From the cell containing the given text, extract its center point as (X, Y) coordinate. 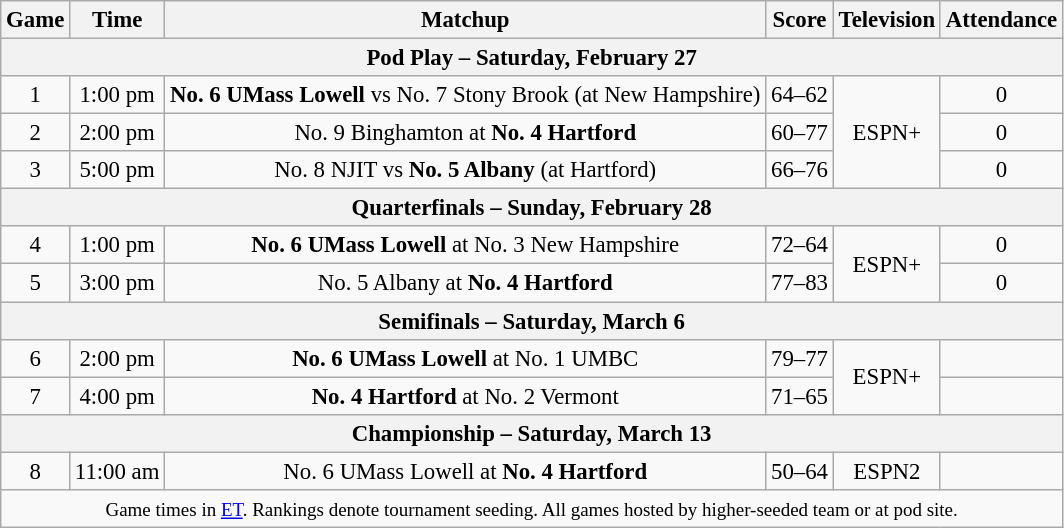
72–64 (800, 245)
4:00 pm (118, 396)
Matchup (466, 20)
Championship – Saturday, March 13 (532, 433)
No. 9 Binghamton at No. 4 Hartford (466, 133)
8 (36, 471)
Quarterfinals – Sunday, February 28 (532, 208)
No. 6 UMass Lowell at No. 3 New Hampshire (466, 245)
Time (118, 20)
Game (36, 20)
3:00 pm (118, 283)
4 (36, 245)
Semifinals – Saturday, March 6 (532, 321)
No. 6 UMass Lowell at No. 1 UMBC (466, 358)
60–77 (800, 133)
Television (886, 20)
7 (36, 396)
Score (800, 20)
2 (36, 133)
ESPN2 (886, 471)
5 (36, 283)
No. 5 Albany at No. 4 Hartford (466, 283)
6 (36, 358)
64–62 (800, 95)
1 (36, 95)
71–65 (800, 396)
66–76 (800, 170)
Game times in ET. Rankings denote tournament seeding. All games hosted by higher-seeded team or at pod site. (532, 509)
Pod Play – Saturday, February 27 (532, 58)
No. 6 UMass Lowell vs No. 7 Stony Brook (at New Hampshire) (466, 95)
Attendance (1001, 20)
No. 4 Hartford at No. 2 Vermont (466, 396)
50–64 (800, 471)
3 (36, 170)
No. 8 NJIT vs No. 5 Albany (at Hartford) (466, 170)
79–77 (800, 358)
5:00 pm (118, 170)
77–83 (800, 283)
No. 6 UMass Lowell at No. 4 Hartford (466, 471)
11:00 am (118, 471)
